Detect which cell encompasses the target text, then output its [x, y] center coordinate. 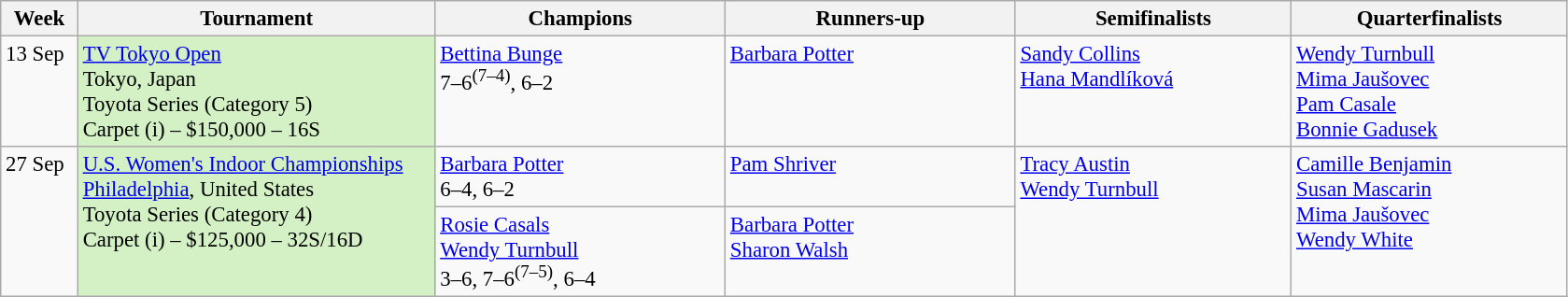
Barbara Potter Sharon Walsh [870, 252]
Tournament [256, 19]
Quarterfinalists [1430, 19]
Champions [581, 19]
13 Sep [39, 92]
U.S. Women's Indoor Championships Philadelphia, United StatesToyota Series (Category 4)Carpet (i) – $125,000 – 32S/16D [256, 222]
Runners-up [870, 19]
Pam Shriver [870, 177]
Barbara Potter [870, 92]
Camille Benjamin Susan Mascarin Mima Jaušovec Wendy White [1430, 222]
Wendy Turnbull Mima Jaušovec Pam Casale Bonnie Gadusek [1430, 92]
Barbara Potter 6–4, 6–2 [581, 177]
TV Tokyo Open Tokyo, Japan Toyota Series (Category 5)Carpet (i) – $150,000 – 16S [256, 92]
27 Sep [39, 222]
Semifinalists [1153, 19]
Tracy Austin Wendy Turnbull [1153, 222]
Sandy Collins Hana Mandlíková [1153, 92]
Bettina Bunge7–6(7–4), 6–2 [581, 92]
Rosie Casals Wendy Turnbull 3–6, 7–6(7–5), 6–4 [581, 252]
Week [39, 19]
